Detect which cell encompasses the target text, then output its [x, y] center coordinate. 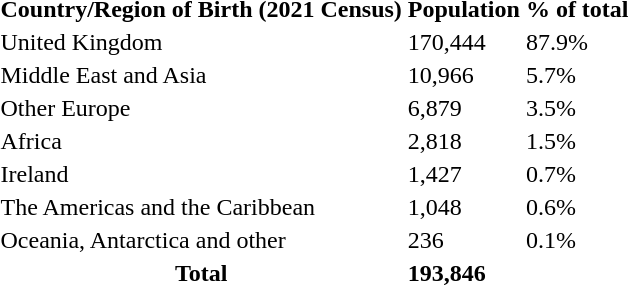
6,879 [464, 108]
170,444 [464, 42]
2,818 [464, 141]
1,048 [464, 207]
1,427 [464, 174]
10,966 [464, 75]
236 [464, 240]
